Extract the (x, y) coordinate from the center of the cell holding the provided text.  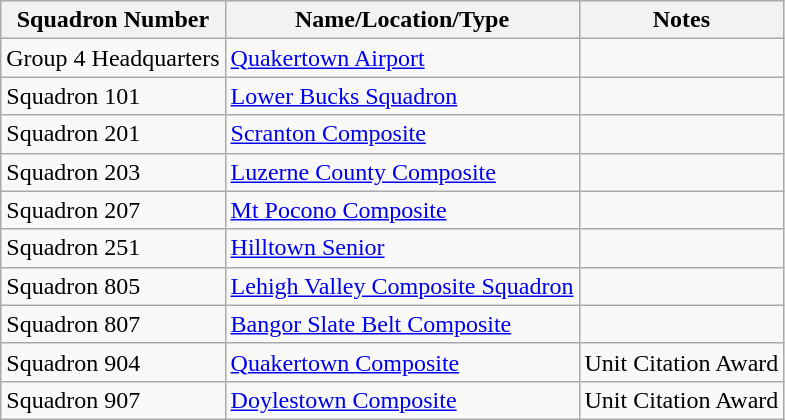
Lower Bucks Squadron (402, 96)
Squadron 805 (113, 286)
Doylestown Composite (402, 400)
Bangor Slate Belt Composite (402, 324)
Squadron 251 (113, 248)
Squadron 904 (113, 362)
Quakertown Airport (402, 58)
Squadron 907 (113, 400)
Scranton Composite (402, 134)
Group 4 Headquarters (113, 58)
Lehigh Valley Composite Squadron (402, 286)
Squadron 203 (113, 172)
Name/Location/Type (402, 20)
Squadron 207 (113, 210)
Quakertown Composite (402, 362)
Squadron Number (113, 20)
Squadron 807 (113, 324)
Luzerne County Composite (402, 172)
Notes (682, 20)
Squadron 201 (113, 134)
Mt Pocono Composite (402, 210)
Squadron 101 (113, 96)
Hilltown Senior (402, 248)
